Pinpoint the cell where the given text exists, returning its [x, y] midpoint coordinate. 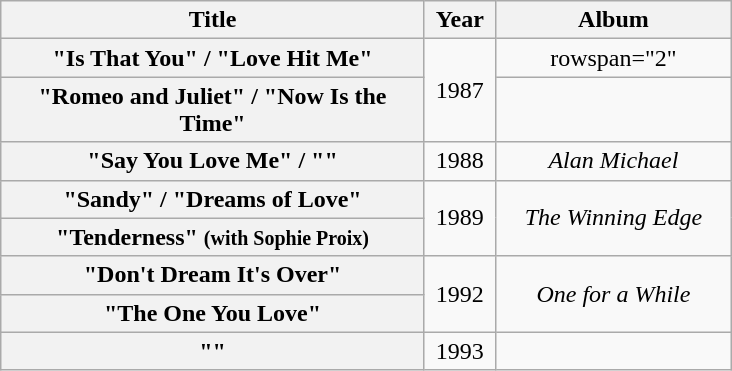
Title [213, 20]
1989 [460, 218]
"Say You Love Me" / "" [213, 161]
1993 [460, 351]
Alan Michael [613, 161]
One for a While [613, 294]
rowspan="2" [613, 58]
"Is That You" / "Love Hit Me" [213, 58]
Album [613, 20]
"" [213, 351]
1988 [460, 161]
"The One You Love" [213, 313]
"Sandy" / "Dreams of Love" [213, 199]
1992 [460, 294]
The Winning Edge [613, 218]
"Tenderness" (with Sophie Proix) [213, 237]
Year [460, 20]
"Romeo and Juliet" / "Now Is the Time" [213, 110]
"Don't Dream It's Over" [213, 275]
1987 [460, 90]
